Capture the cell that displays the provided text and extract its [x, y] central coordinate. 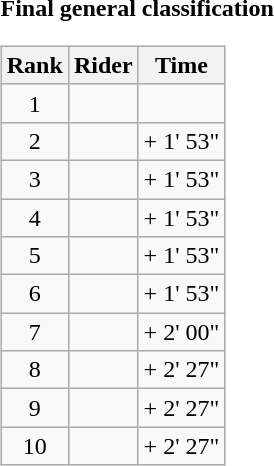
3 [34, 179]
8 [34, 370]
10 [34, 446]
6 [34, 294]
1 [34, 103]
9 [34, 408]
7 [34, 332]
4 [34, 217]
Rank [34, 65]
5 [34, 256]
2 [34, 141]
Rider [103, 65]
Time [182, 65]
+ 2' 00" [182, 332]
